Identify which cell holds the provided text, then report its [X, Y] central coordinate. 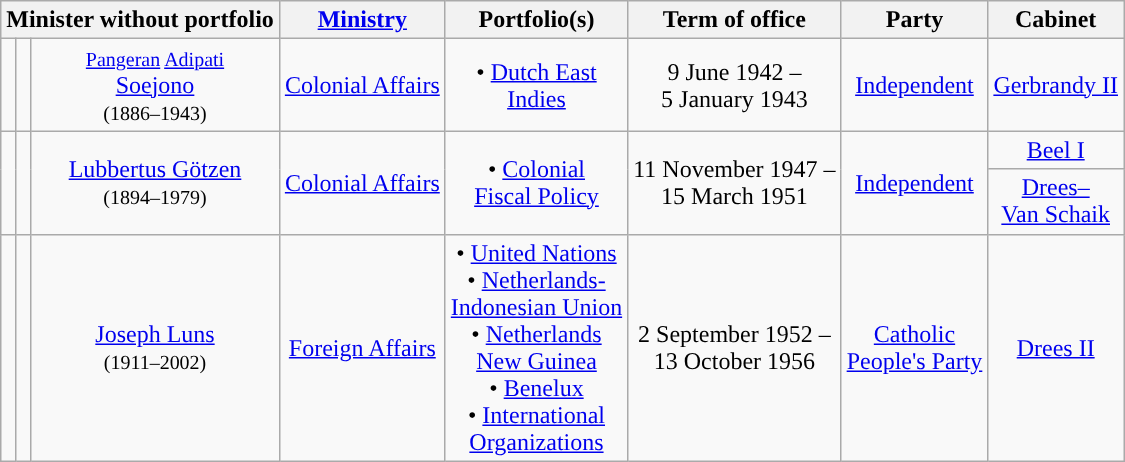
Cabinet [1056, 20]
Catholic People's Party [914, 348]
9 June 1942 – 5 January 1943 [734, 85]
Party [914, 20]
• Colonial Fiscal Policy [536, 182]
Foreign Affairs [362, 348]
Ministry [362, 20]
Minister without portfolio [140, 20]
Lubbertus Götzen (1894–1979) [156, 182]
• United Nations • Netherlands-Indonesian Union • Netherlands New Guinea • Benelux • International Organizations [536, 348]
• Dutch East Indies [536, 85]
Beel I [1056, 150]
Drees II [1056, 348]
Pangeran Adipati Soejono (1886–1943) [156, 85]
Portfolio(s) [536, 20]
Gerbrandy II [1056, 85]
Drees–Van Schaik [1056, 202]
Joseph Luns (1911–2002) [156, 348]
2 September 1952 – 13 October 1956 [734, 348]
11 November 1947 – 15 March 1951 [734, 182]
Term of office [734, 20]
